Provide the (X, Y) coordinate of the cell's center where the given text is located.  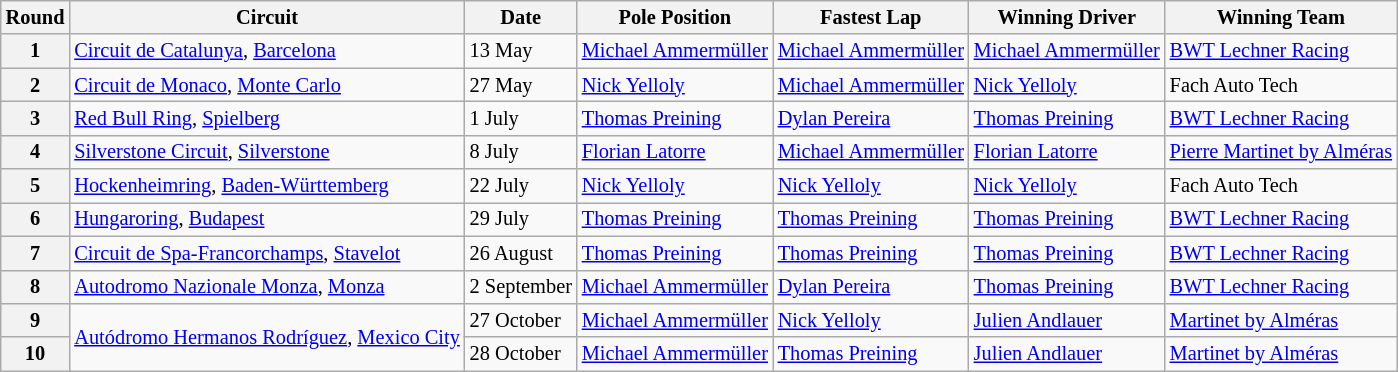
29 July (521, 219)
Circuit de Monaco, Monte Carlo (266, 85)
1 (36, 51)
Round (36, 17)
7 (36, 253)
13 May (521, 51)
Fastest Lap (871, 17)
3 (36, 118)
Hungaroring, Budapest (266, 219)
Autodromo Nazionale Monza, Monza (266, 287)
Pole Position (675, 17)
5 (36, 186)
Silverstone Circuit, Silverstone (266, 152)
6 (36, 219)
Winning Team (1281, 17)
Pierre Martinet by Alméras (1281, 152)
4 (36, 152)
Circuit de Catalunya, Barcelona (266, 51)
8 July (521, 152)
Date (521, 17)
28 October (521, 354)
27 October (521, 320)
Circuit (266, 17)
1 July (521, 118)
Circuit de Spa-Francorchamps, Stavelot (266, 253)
2 (36, 85)
Red Bull Ring, Spielberg (266, 118)
9 (36, 320)
26 August (521, 253)
Winning Driver (1067, 17)
22 July (521, 186)
Hockenheimring, Baden-Württemberg (266, 186)
27 May (521, 85)
10 (36, 354)
2 September (521, 287)
8 (36, 287)
Autódromo Hermanos Rodríguez, Mexico City (266, 336)
